Find where the given text appears and provide that cell's center as [x, y] coordinate. 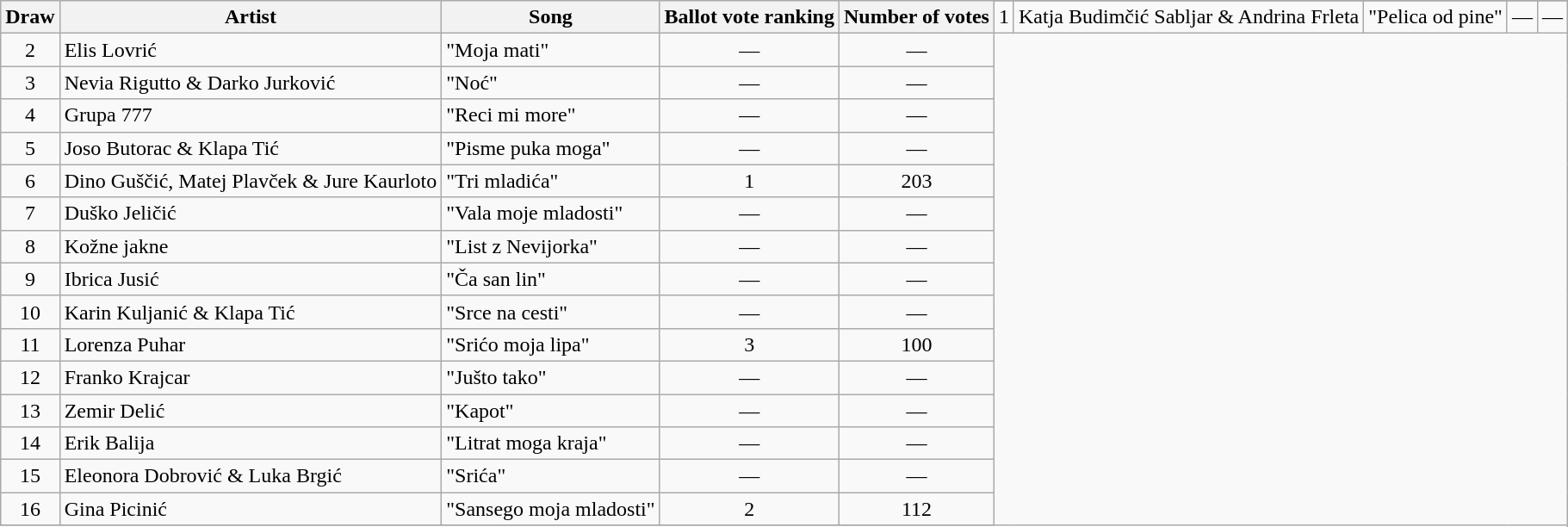
Joso Butorac & Klapa Tić [251, 148]
"Sansego moja mladosti" [551, 509]
Zemir Delić [251, 411]
Ballot vote ranking [749, 17]
Katja Budimčić Sabljar & Andrina Frleta [1188, 17]
9 [30, 279]
"Tri mladića" [551, 181]
Gina Picinić [251, 509]
Elis Lovrić [251, 50]
16 [30, 509]
Ibrica Jusić [251, 279]
"Noć" [551, 83]
Grupa 777 [251, 115]
Dino Guščić, Matej Plavček & Jure Kaurloto [251, 181]
"List z Nevijorka" [551, 246]
112 [916, 509]
12 [30, 377]
Song [551, 17]
"Jušto tako" [551, 377]
11 [30, 344]
"Reci mi more" [551, 115]
6 [30, 181]
"Pisme puka moga" [551, 148]
Number of votes [916, 17]
Franko Krajcar [251, 377]
Draw [30, 17]
"Pelica od pine" [1436, 17]
Lorenza Puhar [251, 344]
14 [30, 443]
15 [30, 476]
13 [30, 411]
Erik Balija [251, 443]
4 [30, 115]
"Kapot" [551, 411]
5 [30, 148]
Eleonora Dobrović & Luka Brgić [251, 476]
"Vala moje mladosti" [551, 214]
"Ča san lin" [551, 279]
Duško Jeličić [251, 214]
"Srića" [551, 476]
"Litrat moga kraja" [551, 443]
100 [916, 344]
8 [30, 246]
"Srićo moja lipa" [551, 344]
203 [916, 181]
Kožne jakne [251, 246]
Nevia Rigutto & Darko Jurković [251, 83]
7 [30, 214]
Artist [251, 17]
"Srce na cesti" [551, 312]
Karin Kuljanić & Klapa Tić [251, 312]
"Moja mati" [551, 50]
10 [30, 312]
